Identify which cell holds the provided text, then report its (x, y) central coordinate. 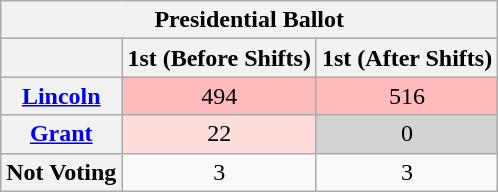
516 (406, 96)
Grant (62, 134)
1st (After Shifts) (406, 58)
Lincoln (62, 96)
Not Voting (62, 172)
Presidential Ballot (250, 20)
1st (Before Shifts) (220, 58)
0 (406, 134)
494 (220, 96)
22 (220, 134)
